Locate the cell with the specified text and output its [x, y] center coordinate. 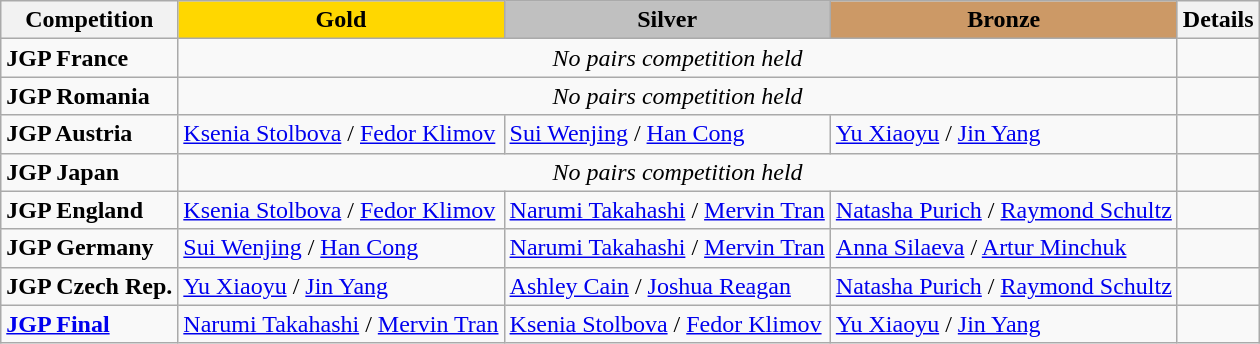
JGP Japan [90, 172]
JGP Final [90, 324]
Ashley Cain / Joshua Reagan [667, 286]
JGP France [90, 58]
JGP Czech Rep. [90, 286]
Competition [90, 20]
JGP England [90, 210]
Anna Silaeva / Artur Minchuk [1004, 248]
Silver [667, 20]
Bronze [1004, 20]
JGP Romania [90, 96]
Details [1218, 20]
JGP Germany [90, 248]
JGP Austria [90, 134]
Gold [341, 20]
